Search for the cell housing the specified text and yield its (X, Y) center coordinate. 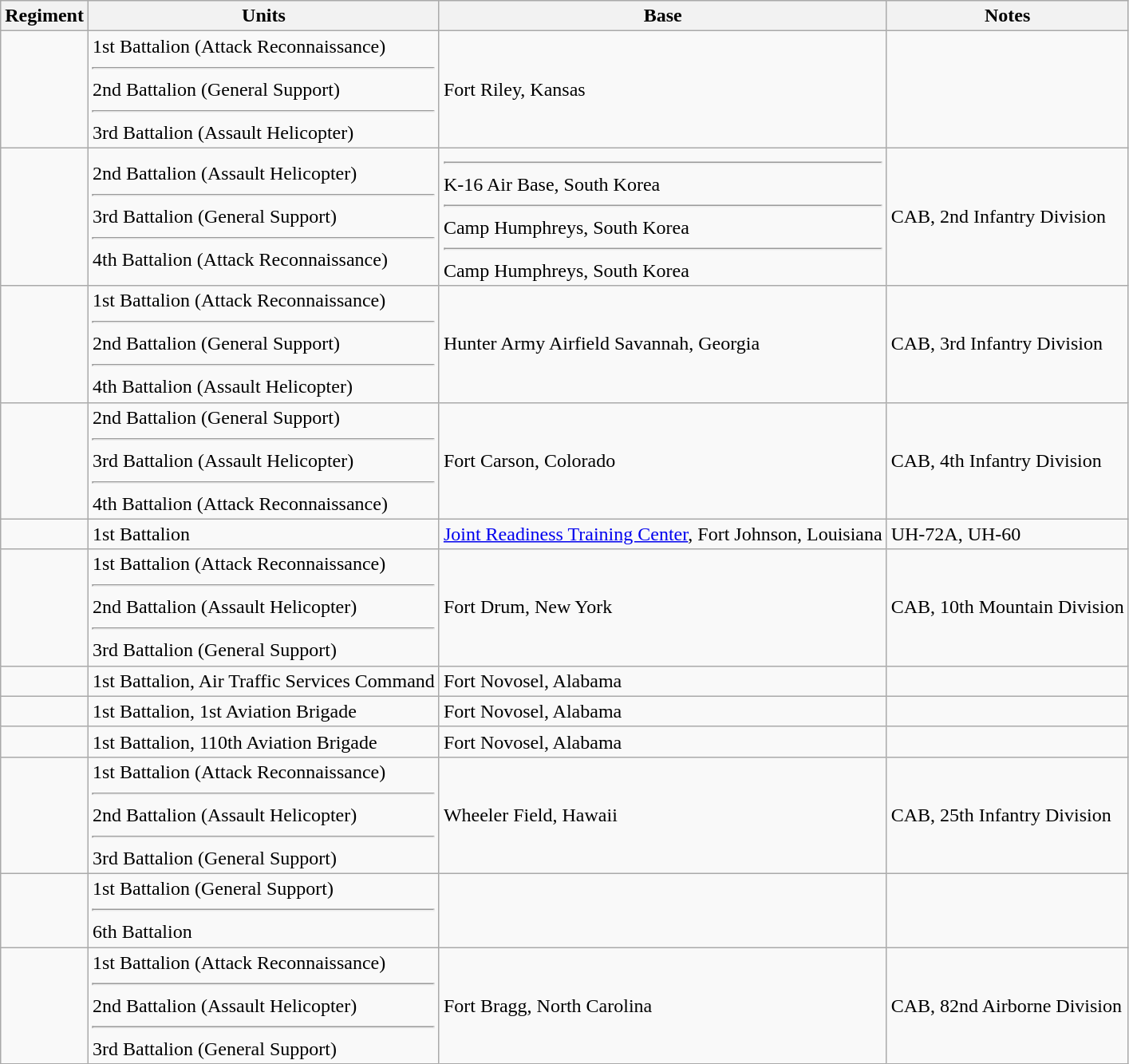
Units (263, 16)
1st Battalion (General Support)6th Battalion (263, 910)
CAB, 25th Infantry Division (1007, 815)
Fort Riley, Kansas (662, 89)
Fort Drum, New York (662, 607)
UH-72A, UH-60 (1007, 534)
2nd Battalion (Assault Helicopter)3rd Battalion (General Support)4th Battalion (Attack Reconnaissance) (263, 217)
Joint Readiness Training Center, Fort Johnson, Louisiana (662, 534)
Regiment (45, 16)
CAB, 3rd Infantry Division (1007, 344)
Fort Carson, Colorado (662, 461)
Hunter Army Airfield Savannah, Georgia (662, 344)
1st Battalion (Attack Reconnaissance)2nd Battalion (General Support)3rd Battalion (Assault Helicopter) (263, 89)
Fort Bragg, North Carolina (662, 1005)
K-16 Air Base, South KoreaCamp Humphreys, South KoreaCamp Humphreys, South Korea (662, 217)
1st Battalion, 110th Aviation Brigade (263, 742)
Wheeler Field, Hawaii (662, 815)
1st Battalion, Air Traffic Services Command (263, 681)
CAB, 2nd Infantry Division (1007, 217)
CAB, 82nd Airborne Division (1007, 1005)
CAB, 4th Infantry Division (1007, 461)
1st Battalion, 1st Aviation Brigade (263, 711)
CAB, 10th Mountain Division (1007, 607)
2nd Battalion (General Support)3rd Battalion (Assault Helicopter)4th Battalion (Attack Reconnaissance) (263, 461)
Notes (1007, 16)
Base (662, 16)
1st Battalion (263, 534)
1st Battalion (Attack Reconnaissance)2nd Battalion (General Support)4th Battalion (Assault Helicopter) (263, 344)
